Search for the cell housing the specified text and yield its [x, y] center coordinate. 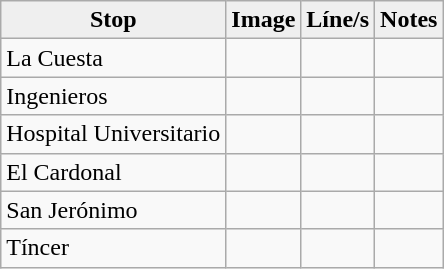
La Cuesta [114, 58]
Stop [114, 20]
Image [264, 20]
Líne/s [338, 20]
Tíncer [114, 248]
Ingenieros [114, 96]
El Cardonal [114, 172]
Notes [409, 20]
Hospital Universitario [114, 134]
San Jerónimo [114, 210]
